Output the (x, y) coordinate of the center of the cell containing the given text.  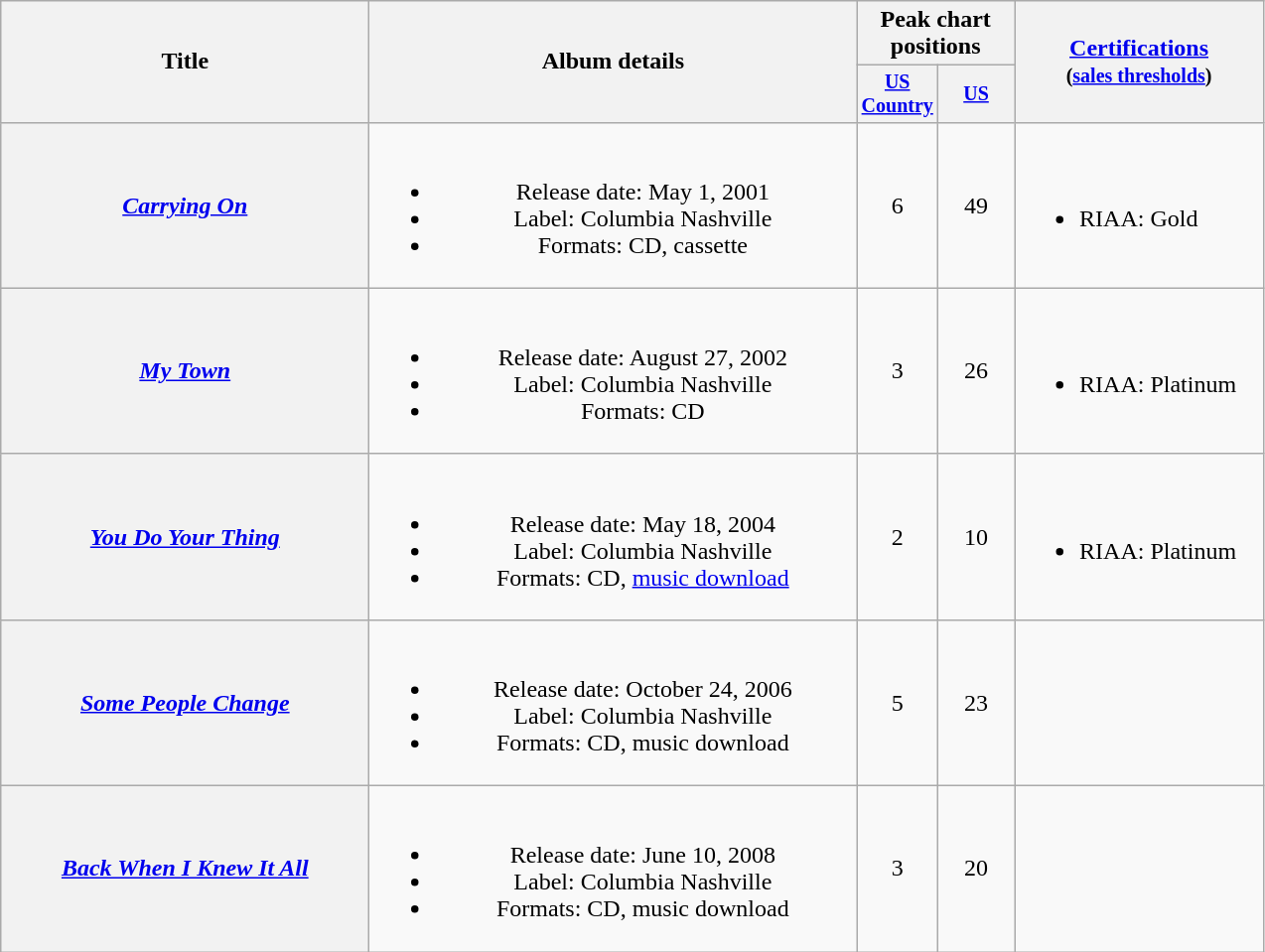
Release date: October 24, 2006Label: Columbia NashvilleFormats: CD, music download (614, 703)
20 (977, 870)
49 (977, 204)
Release date: August 27, 2002Label: Columbia NashvilleFormats: CD (614, 371)
Back When I Knew It All (185, 870)
Some People Change (185, 703)
US (977, 93)
Release date: May 18, 2004Label: Columbia NashvilleFormats: CD, music download (614, 536)
Release date: May 1, 2001Label: Columbia NashvilleFormats: CD, cassette (614, 204)
My Town (185, 371)
26 (977, 371)
Certifications(sales thresholds) (1140, 62)
Release date: June 10, 2008Label: Columbia NashvilleFormats: CD, music download (614, 870)
Title (185, 62)
10 (977, 536)
Album details (614, 62)
Carrying On (185, 204)
US Country (898, 93)
2 (898, 536)
Peak chartpositions (935, 34)
23 (977, 703)
5 (898, 703)
You Do Your Thing (185, 536)
RIAA: Gold (1140, 204)
6 (898, 204)
